Scan for the cell matching the given text and deliver its (x, y) coordinate at center. 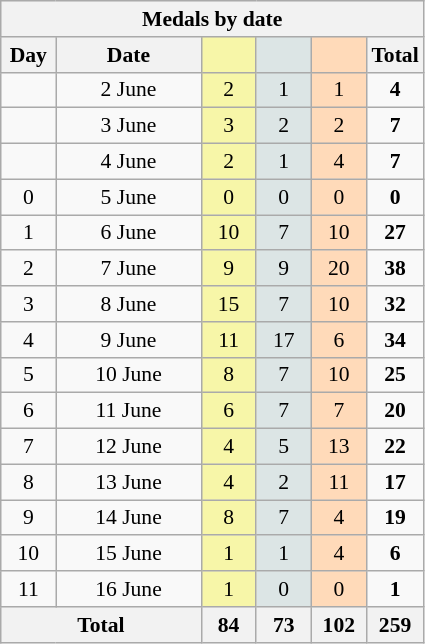
Medals by date (212, 19)
9 June (128, 340)
38 (394, 269)
84 (228, 625)
25 (394, 375)
12 June (128, 447)
27 (394, 233)
5 June (128, 197)
34 (394, 340)
15 June (128, 554)
Date (128, 55)
15 (228, 304)
16 June (128, 589)
8 June (128, 304)
22 (394, 447)
19 (394, 518)
11 June (128, 411)
13 June (128, 482)
3 June (128, 126)
2 June (128, 90)
7 June (128, 269)
102 (338, 625)
14 June (128, 518)
32 (394, 304)
10 June (128, 375)
73 (284, 625)
13 (338, 447)
Day (28, 55)
6 June (128, 233)
259 (394, 625)
4 June (128, 162)
